Detect which cell encompasses the target text, then output its (X, Y) center coordinate. 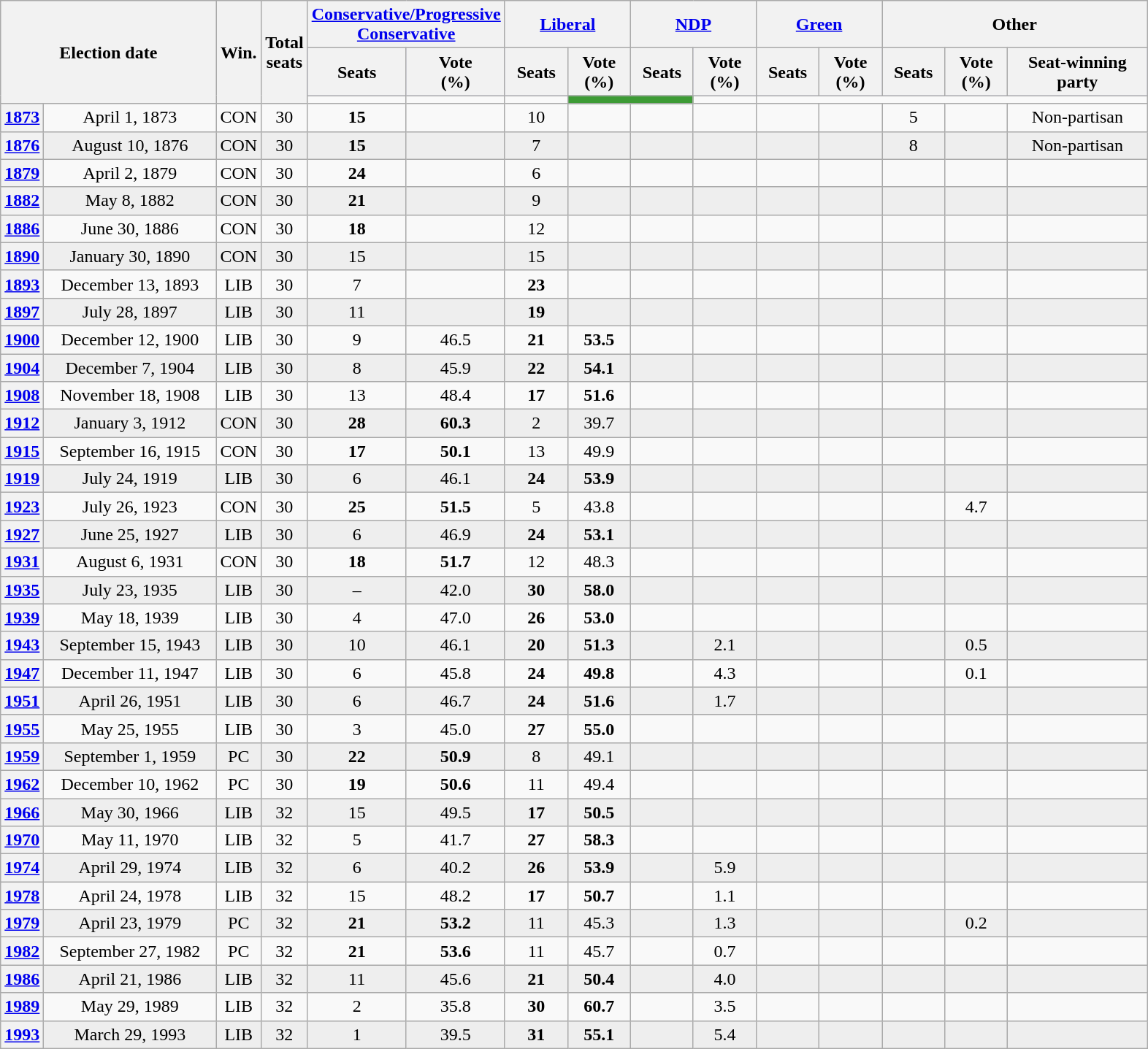
NDP (693, 25)
31 (536, 1034)
May 8, 1882 (130, 201)
1993 (22, 1034)
45.3 (599, 923)
50.7 (599, 896)
49.8 (599, 673)
January 3, 1912 (130, 423)
May 11, 1970 (130, 840)
January 30, 1890 (130, 256)
December 12, 1900 (130, 339)
September 15, 1943 (130, 645)
1893 (22, 284)
46.5 (456, 339)
4 (356, 618)
45.9 (456, 367)
53.2 (456, 923)
1873 (22, 118)
July 24, 1919 (130, 479)
1974 (22, 868)
50.5 (599, 812)
51.7 (456, 562)
1939 (22, 618)
42.0 (456, 590)
1955 (22, 729)
April 29, 1974 (130, 868)
5.4 (724, 1034)
40.2 (456, 868)
20 (536, 645)
48.4 (456, 396)
September 16, 1915 (130, 451)
Seat-winning party (1078, 72)
49.9 (599, 451)
1982 (22, 951)
50.1 (456, 451)
1927 (22, 534)
45.7 (599, 951)
1879 (22, 173)
December 13, 1893 (130, 284)
July 23, 1935 (130, 590)
1979 (22, 923)
48.2 (456, 896)
60.3 (456, 423)
35.8 (456, 1007)
4.7 (976, 507)
Liberal (567, 25)
November 18, 1908 (130, 396)
53.5 (599, 339)
May 30, 1966 (130, 812)
April 26, 1951 (130, 701)
4.0 (724, 979)
Win. (239, 53)
43.8 (599, 507)
28 (356, 423)
45.6 (456, 979)
1959 (22, 756)
1978 (22, 896)
39.5 (456, 1034)
5.9 (724, 868)
3.5 (724, 1007)
April 23, 1979 (130, 923)
1966 (22, 812)
July 28, 1897 (130, 312)
48.3 (599, 562)
May 18, 1939 (130, 618)
1882 (22, 201)
1912 (22, 423)
April 1, 1873 (130, 118)
54.1 (599, 367)
December 11, 1947 (130, 673)
Election date (108, 53)
Totalseats (285, 53)
1900 (22, 339)
1897 (22, 312)
1962 (22, 784)
Conservative/Progressive Conservative (406, 25)
1886 (22, 228)
September 27, 1982 (130, 951)
53.0 (599, 618)
49.5 (456, 812)
50.9 (456, 756)
1876 (22, 145)
4.3 (724, 673)
1989 (22, 1007)
Other (1015, 25)
51.3 (599, 645)
May 25, 1955 (130, 729)
September 1, 1959 (130, 756)
June 30, 1886 (130, 228)
49.4 (599, 784)
March 29, 1993 (130, 1034)
51.5 (456, 507)
1919 (22, 479)
1943 (22, 645)
25 (356, 507)
1 (356, 1034)
45.0 (456, 729)
July 26, 1923 (130, 507)
May 29, 1989 (130, 1007)
1970 (22, 840)
1915 (22, 451)
45.8 (456, 673)
1951 (22, 701)
– (356, 590)
53.1 (599, 534)
49.1 (599, 756)
0.2 (976, 923)
3 (356, 729)
53.6 (456, 951)
0.1 (976, 673)
1904 (22, 367)
0.5 (976, 645)
1935 (22, 590)
August 6, 1931 (130, 562)
1923 (22, 507)
April 21, 1986 (130, 979)
58.3 (599, 840)
Green (819, 25)
46.7 (456, 701)
1986 (22, 979)
46.9 (456, 534)
60.7 (599, 1007)
50.4 (599, 979)
April 24, 1978 (130, 896)
47.0 (456, 618)
August 10, 1876 (130, 145)
1.3 (724, 923)
41.7 (456, 840)
0.7 (724, 951)
June 25, 1927 (130, 534)
55.1 (599, 1034)
23 (536, 284)
December 10, 1962 (130, 784)
1931 (22, 562)
1.7 (724, 701)
55.0 (599, 729)
2.1 (724, 645)
December 7, 1904 (130, 367)
1.1 (724, 896)
1890 (22, 256)
1908 (22, 396)
April 2, 1879 (130, 173)
1947 (22, 673)
39.7 (599, 423)
58.0 (599, 590)
50.6 (456, 784)
